Identify which cell holds the provided text, then report its (X, Y) central coordinate. 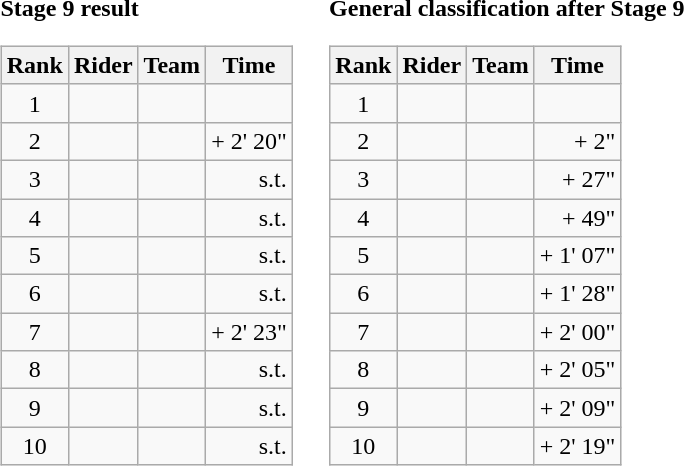
+ 2' 20" (250, 141)
+ 49" (578, 217)
+ 2' 05" (578, 370)
+ 2" (578, 141)
+ 27" (578, 179)
+ 2' 19" (578, 446)
+ 2' 00" (578, 332)
+ 2' 23" (250, 332)
+ 1' 28" (578, 294)
+ 2' 09" (578, 408)
+ 1' 07" (578, 256)
